For the text-containing cell, return its midpoint in [x, y] coordinate format. 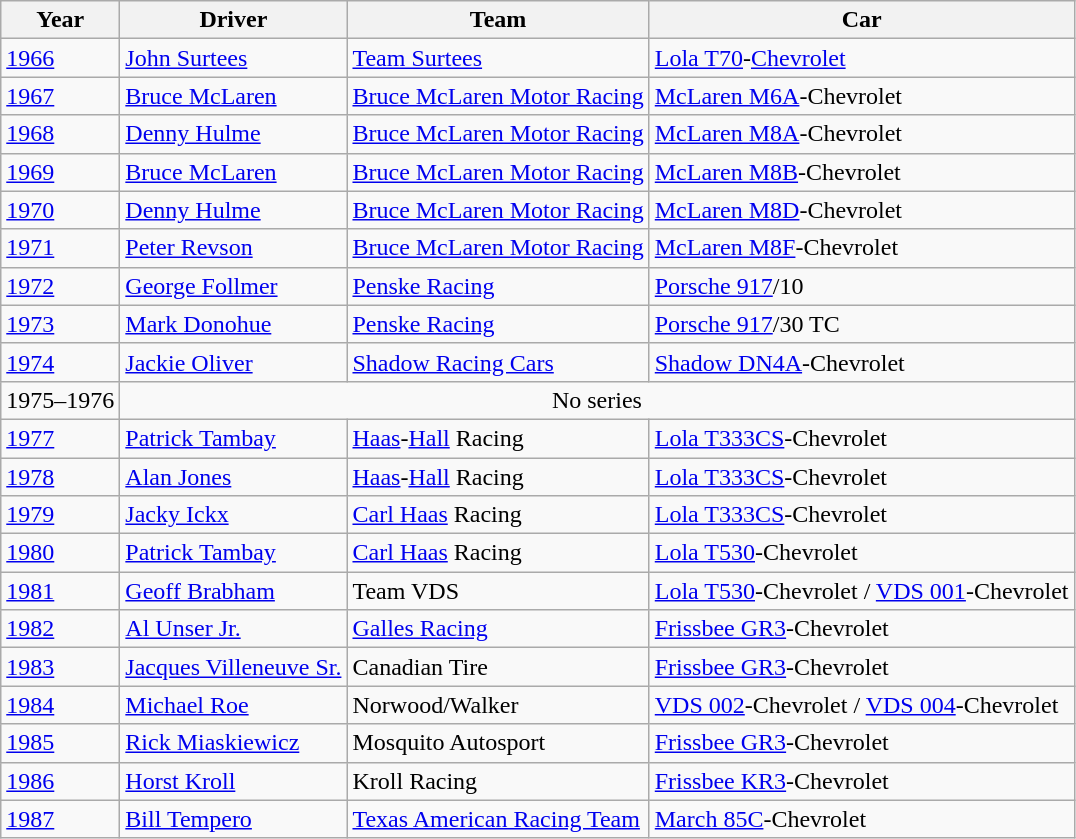
Alan Jones [234, 477]
1983 [60, 667]
1987 [60, 819]
Al Unser Jr. [234, 629]
Lola T530-Chevrolet [862, 553]
McLaren M8D-Chevrolet [862, 210]
Team VDS [498, 591]
1970 [60, 210]
VDS 002-Chevrolet / VDS 004-Chevrolet [862, 705]
Jacques Villeneuve Sr. [234, 667]
Car [862, 20]
Galles Racing [498, 629]
1973 [60, 324]
George Follmer [234, 286]
Horst Kroll [234, 781]
McLaren M6A-Chevrolet [862, 96]
Team [498, 20]
John Surtees [234, 58]
1977 [60, 438]
Porsche 917/10 [862, 286]
1981 [60, 591]
Texas American Racing Team [498, 819]
1985 [60, 743]
Canadian Tire [498, 667]
1968 [60, 134]
McLaren M8A-Chevrolet [862, 134]
1972 [60, 286]
McLaren M8B-Chevrolet [862, 172]
McLaren M8F-Chevrolet [862, 248]
1979 [60, 515]
1975–1976 [60, 400]
1984 [60, 705]
1969 [60, 172]
Team Surtees [498, 58]
Year [60, 20]
Rick Miaskiewicz [234, 743]
Shadow DN4A-Chevrolet [862, 362]
Shadow Racing Cars [498, 362]
Lola T70-Chevrolet [862, 58]
Michael Roe [234, 705]
Jacky Ickx [234, 515]
Mosquito Autosport [498, 743]
1971 [60, 248]
Driver [234, 20]
1967 [60, 96]
1974 [60, 362]
March 85C-Chevrolet [862, 819]
No series [597, 400]
Lola T530-Chevrolet / VDS 001-Chevrolet [862, 591]
1978 [60, 477]
1986 [60, 781]
Bill Tempero [234, 819]
Jackie Oliver [234, 362]
1980 [60, 553]
Kroll Racing [498, 781]
Norwood/Walker [498, 705]
Mark Donohue [234, 324]
Peter Revson [234, 248]
1982 [60, 629]
Geoff Brabham [234, 591]
Frissbee KR3-Chevrolet [862, 781]
1966 [60, 58]
Porsche 917/30 TC [862, 324]
